Find where the given text appears and provide that cell's center as [x, y] coordinate. 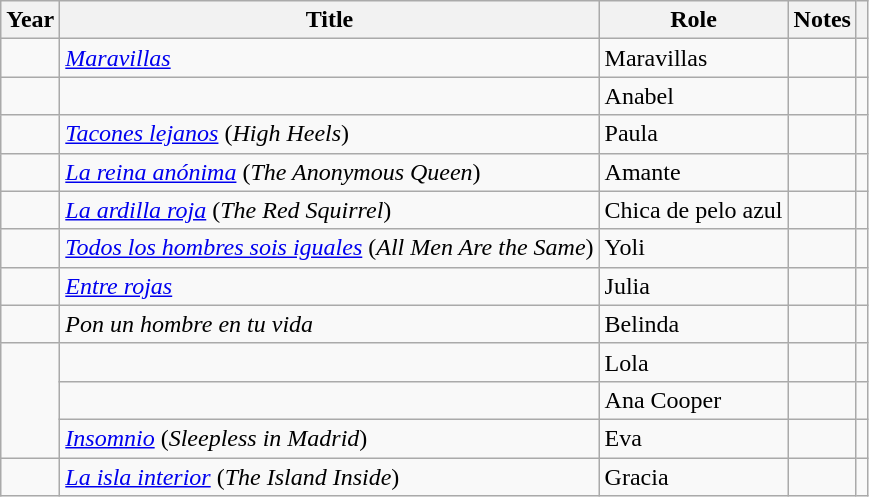
Yoli [694, 248]
Gracia [694, 477]
Pon un hombre en tu vida [330, 324]
Eva [694, 438]
Amante [694, 172]
La isla interior (The Island Inside) [330, 477]
Tacones lejanos (High Heels) [330, 134]
Julia [694, 286]
Paula [694, 134]
Ana Cooper [694, 400]
Insomnio (Sleepless in Madrid) [330, 438]
Lola [694, 362]
La ardilla roja (The Red Squirrel) [330, 210]
Anabel [694, 96]
La reina anónima (The Anonymous Queen) [330, 172]
Year [30, 20]
Chica de pelo azul [694, 210]
Notes [822, 20]
Todos los hombres sois iguales (All Men Are the Same) [330, 248]
Title [330, 20]
Entre rojas [330, 286]
Belinda [694, 324]
Role [694, 20]
